From the cell containing the given text, extract its center point as [X, Y] coordinate. 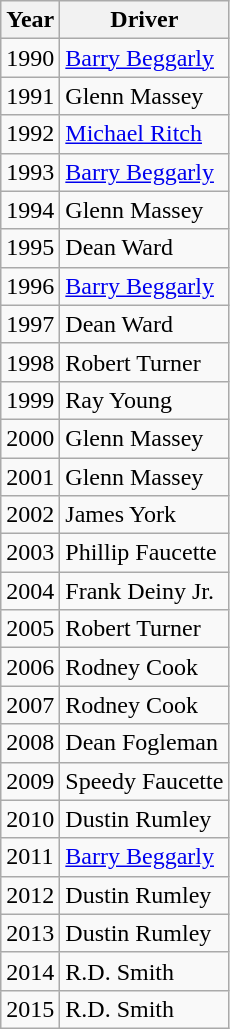
Ray Young [144, 400]
2002 [30, 515]
1994 [30, 210]
Michael Ritch [144, 134]
1995 [30, 248]
Speedy Faucette [144, 781]
2000 [30, 438]
2007 [30, 705]
1997 [30, 324]
1990 [30, 58]
Dean Fogleman [144, 743]
2012 [30, 895]
1991 [30, 96]
2008 [30, 743]
2013 [30, 933]
2011 [30, 857]
1998 [30, 362]
1993 [30, 172]
2003 [30, 553]
1999 [30, 400]
James York [144, 515]
2009 [30, 781]
1992 [30, 134]
1996 [30, 286]
2014 [30, 971]
2004 [30, 591]
Phillip Faucette [144, 553]
Year [30, 20]
2005 [30, 629]
2010 [30, 819]
Frank Deiny Jr. [144, 591]
2015 [30, 1009]
2001 [30, 477]
2006 [30, 667]
Driver [144, 20]
